Capture the cell that displays the provided text and extract its [x, y] central coordinate. 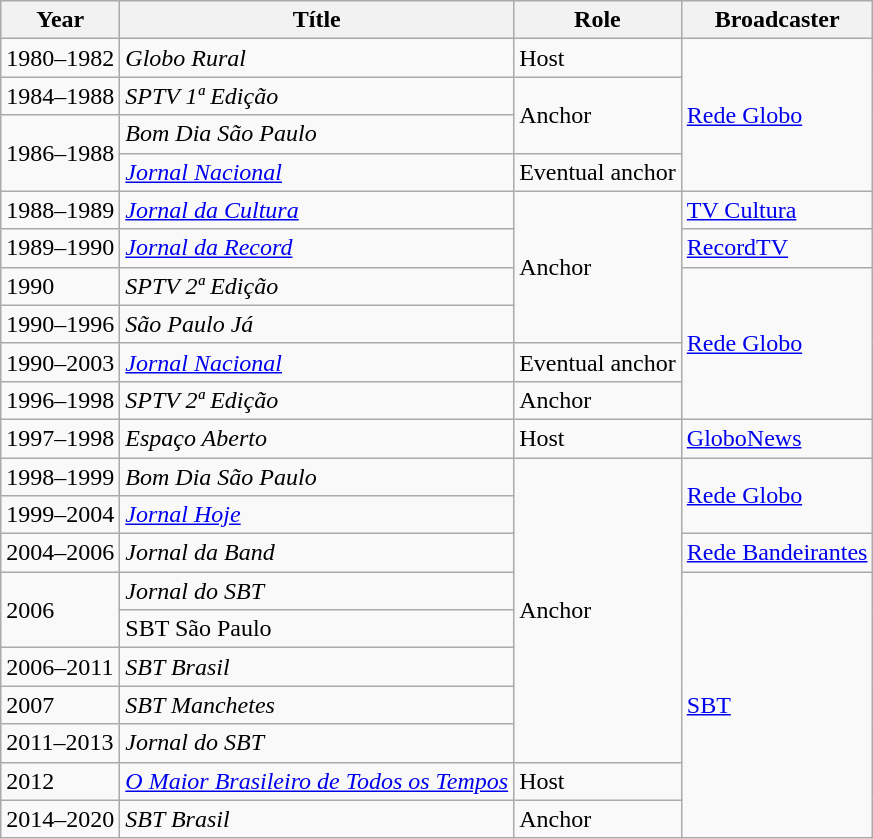
SPTV 1ª Edição [317, 96]
1988–1989 [60, 210]
SBT [777, 705]
RecordTV [777, 248]
SBT São Paulo [317, 629]
1986–1988 [60, 153]
2012 [60, 781]
Broadcaster [777, 20]
1989–1990 [60, 248]
Rede Bandeirantes [777, 553]
Globo Rural [317, 58]
TV Cultura [777, 210]
1984–1988 [60, 96]
1996–1998 [60, 400]
1990 [60, 286]
2011–2013 [60, 743]
1999–2004 [60, 515]
Jornal da Record [317, 248]
1998–1999 [60, 477]
Espaço Aberto [317, 438]
2006–2011 [60, 667]
1990–2003 [60, 362]
2004–2006 [60, 553]
Role [598, 20]
Jornal da Cultura [317, 210]
1980–1982 [60, 58]
2014–2020 [60, 819]
Jornal da Band [317, 553]
2007 [60, 705]
GloboNews [777, 438]
O Maior Brasileiro de Todos os Tempos [317, 781]
2006 [60, 610]
1997–1998 [60, 438]
Títle [317, 20]
1990–1996 [60, 324]
Year [60, 20]
SBT Manchetes [317, 705]
São Paulo Já [317, 324]
Jornal Hoje [317, 515]
